Capture the cell that displays the provided text and extract its [X, Y] central coordinate. 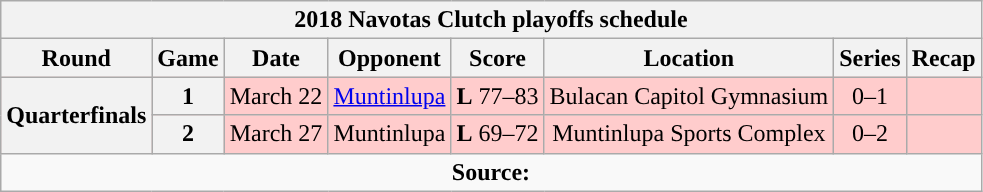
Opponent [390, 58]
Bulacan Capitol Gymnasium [689, 96]
Location [689, 58]
2018 Navotas Clutch playoffs schedule [491, 20]
0–2 [870, 134]
Score [498, 58]
Round [76, 58]
1 [188, 96]
March 22 [276, 96]
Date [276, 58]
Game [188, 58]
2 [188, 134]
0–1 [870, 96]
Recap [944, 58]
March 27 [276, 134]
Source: [491, 172]
Muntinlupa Sports Complex [689, 134]
L 77–83 [498, 96]
Quarterfinals [76, 115]
L 69–72 [498, 134]
Series [870, 58]
